Pinpoint the cell where the given text exists, returning its (X, Y) midpoint coordinate. 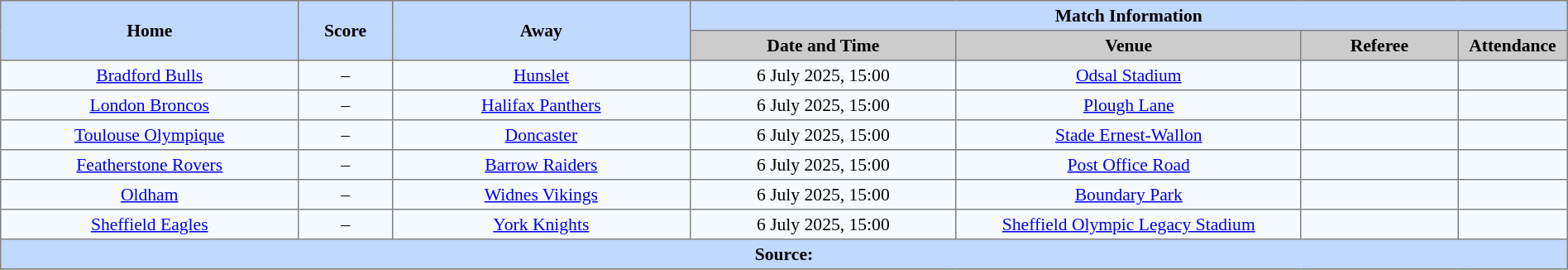
York Knights (541, 224)
Boundary Park (1128, 195)
Oldham (150, 195)
Sheffield Olympic Legacy Stadium (1128, 224)
Venue (1128, 46)
Match Information (1128, 16)
Barrow Raiders (541, 165)
Score (346, 31)
Halifax Panthers (541, 105)
Doncaster (541, 135)
Home (150, 31)
Hunslet (541, 75)
Referee (1379, 46)
Source: (784, 254)
Away (541, 31)
Toulouse Olympique (150, 135)
Odsal Stadium (1128, 75)
London Broncos (150, 105)
Widnes Vikings (541, 195)
Stade Ernest-Wallon (1128, 135)
Sheffield Eagles (150, 224)
Featherstone Rovers (150, 165)
Post Office Road (1128, 165)
Attendance (1513, 46)
Plough Lane (1128, 105)
Bradford Bulls (150, 75)
Date and Time (823, 46)
